For the text-containing cell, return its midpoint in (X, Y) coordinate format. 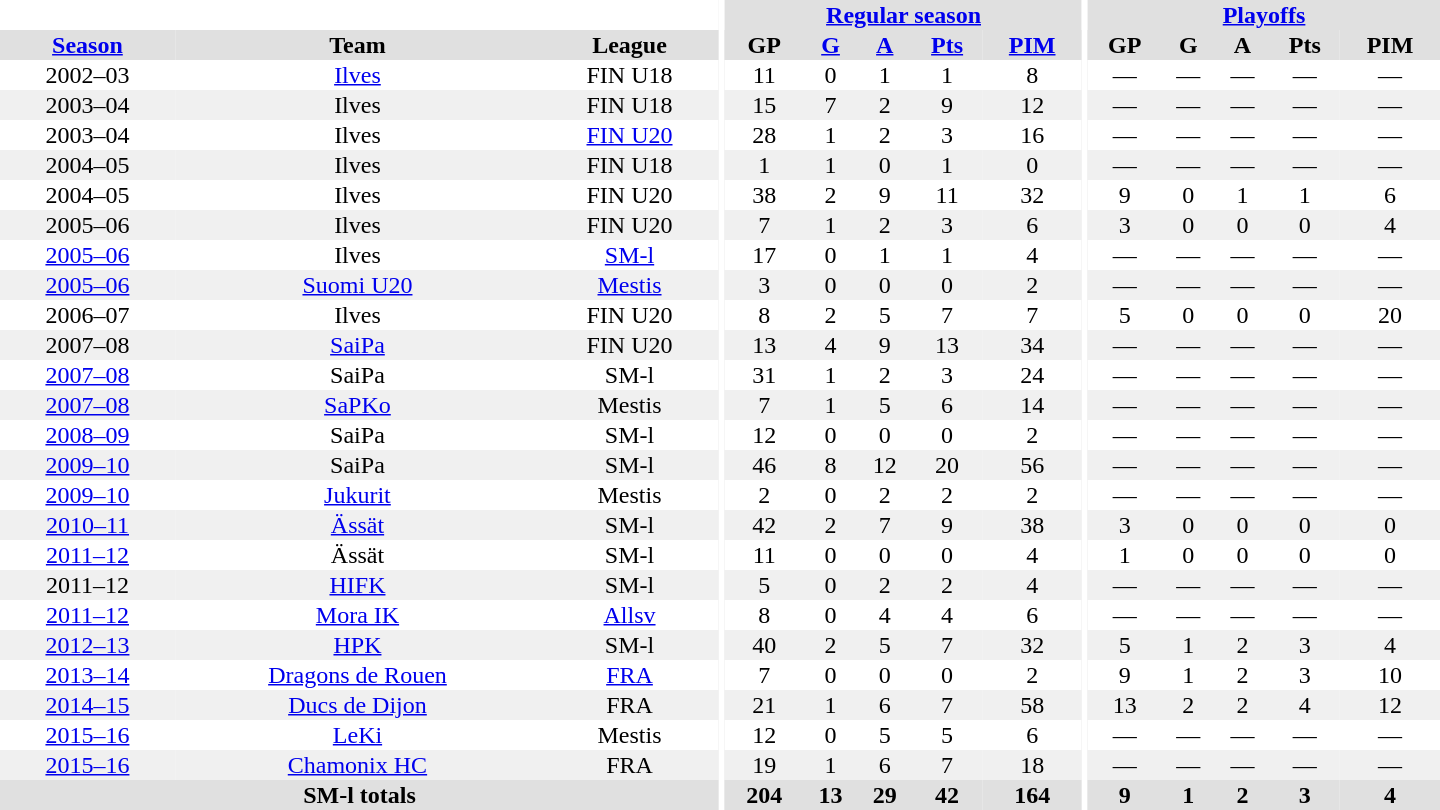
2013–14 (88, 675)
40 (764, 645)
LeKi (358, 735)
164 (1032, 795)
Allsv (630, 615)
HPK (358, 645)
SM-l totals (360, 795)
10 (1390, 675)
58 (1032, 705)
Ducs de Dijon (358, 705)
Regular season (904, 15)
31 (764, 375)
46 (764, 465)
18 (1032, 765)
Dragons de Rouen (358, 675)
SaPKo (358, 405)
Chamonix HC (358, 765)
Suomi U20 (358, 285)
Jukurit (358, 495)
League (630, 45)
14 (1032, 405)
2014–15 (88, 705)
21 (764, 705)
Playoffs (1264, 15)
2006–07 (88, 315)
2002–03 (88, 75)
19 (764, 765)
28 (764, 135)
2008–09 (88, 435)
24 (1032, 375)
56 (1032, 465)
34 (1032, 345)
Mora IK (358, 615)
204 (764, 795)
2010–11 (88, 525)
Season (88, 45)
HIFK (358, 585)
17 (764, 255)
Team (358, 45)
16 (1032, 135)
15 (764, 105)
29 (885, 795)
2012–13 (88, 645)
